For the text-containing cell, return its midpoint in [x, y] coordinate format. 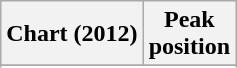
Chart (2012) [72, 34]
Peakposition [189, 34]
